Search for the cell housing the specified text and yield its [x, y] center coordinate. 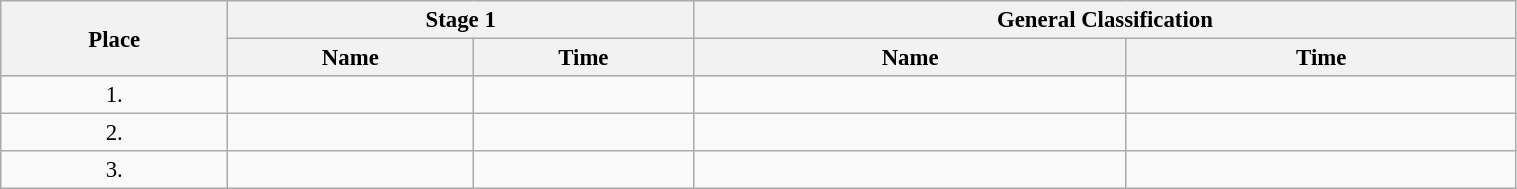
Place [114, 38]
3. [114, 170]
General Classification [1105, 20]
Stage 1 [461, 20]
1. [114, 95]
2. [114, 133]
